From the cell containing the given text, extract its center point as (x, y) coordinate. 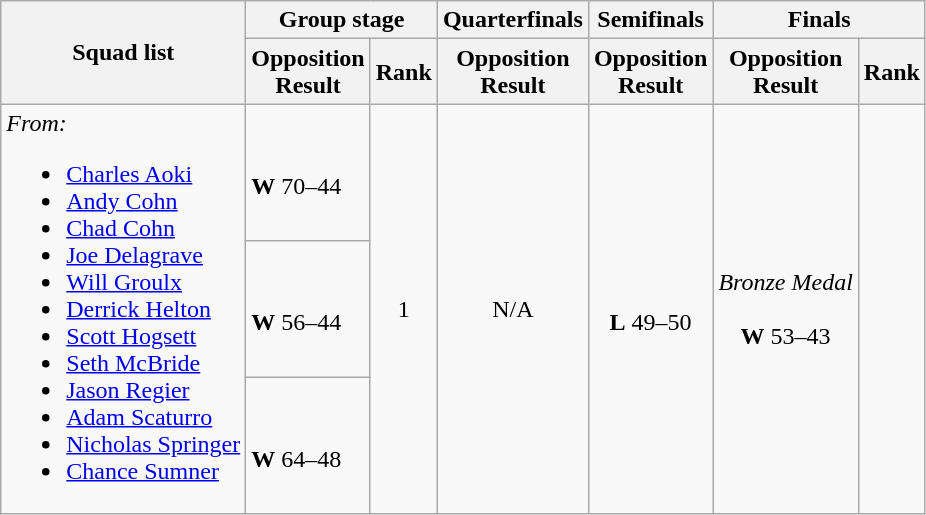
Bronze MedalW 53–43 (786, 309)
Finals (820, 20)
W 56–44 (308, 310)
Group stage (342, 20)
W 70–44 (308, 172)
Squad list (124, 52)
L 49–50 (650, 309)
1 (404, 309)
Quarterfinals (512, 20)
W 64–48 (308, 446)
Semifinals (650, 20)
N/A (512, 309)
